Locate the cell with the specified text and output its (x, y) center coordinate. 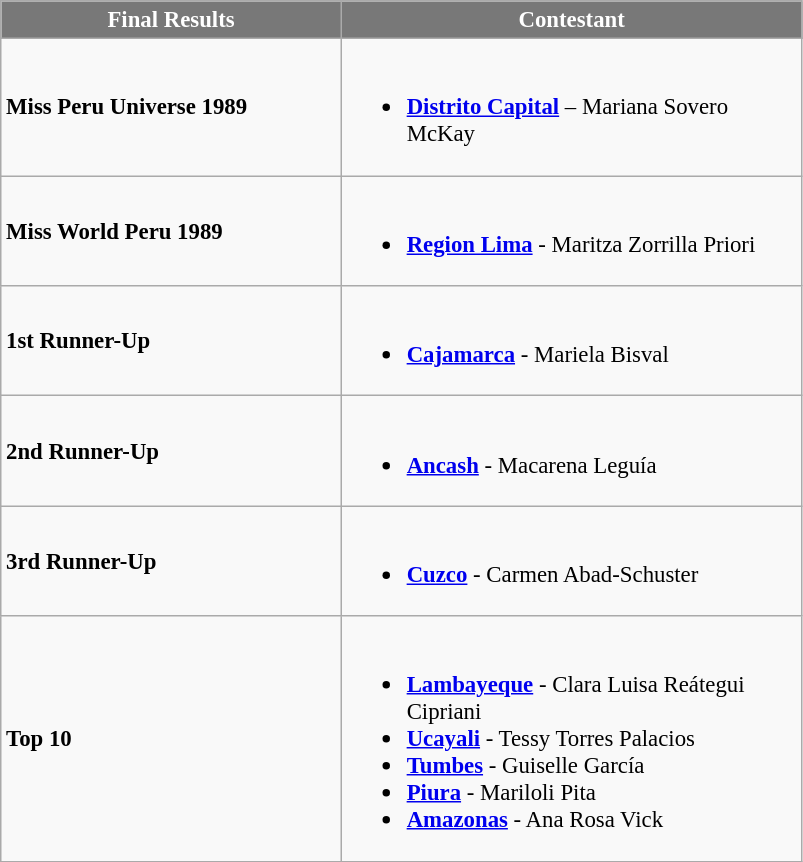
Lambayeque - Clara Luisa Reátegui Cipriani Ucayali - Tessy Torres Palacios Tumbes - Guiselle García Piura - Mariloli Pita Amazonas - Ana Rosa Vick (572, 738)
2nd Runner-Up (172, 451)
1st Runner-Up (172, 341)
Cajamarca - Mariela Bisval (572, 341)
Region Lima - Maritza Zorrilla Priori (572, 231)
Miss World Peru 1989 (172, 231)
Distrito Capital – Mariana Sovero McKay (572, 108)
3rd Runner-Up (172, 561)
Top 10 (172, 738)
Final Results (172, 20)
Miss Peru Universe 1989 (172, 108)
Contestant (572, 20)
Ancash - Macarena Leguía (572, 451)
Cuzco - Carmen Abad-Schuster (572, 561)
